For the text-containing cell, return its midpoint in (X, Y) coordinate format. 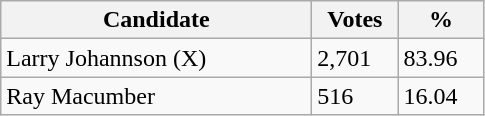
2,701 (355, 58)
Larry Johannson (X) (156, 58)
Ray Macumber (156, 96)
% (441, 20)
516 (355, 96)
Votes (355, 20)
16.04 (441, 96)
Candidate (156, 20)
83.96 (441, 58)
